Identify which cell holds the provided text, then report its [x, y] central coordinate. 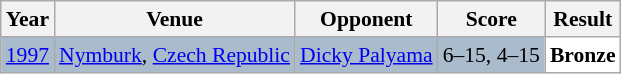
Venue [174, 19]
Year [28, 19]
Opponent [366, 19]
6–15, 4–15 [492, 55]
Bronze [583, 55]
1997 [28, 55]
Result [583, 19]
Dicky Palyama [366, 55]
Nymburk, Czech Republic [174, 55]
Score [492, 19]
